Capture the cell that displays the provided text and extract its (X, Y) central coordinate. 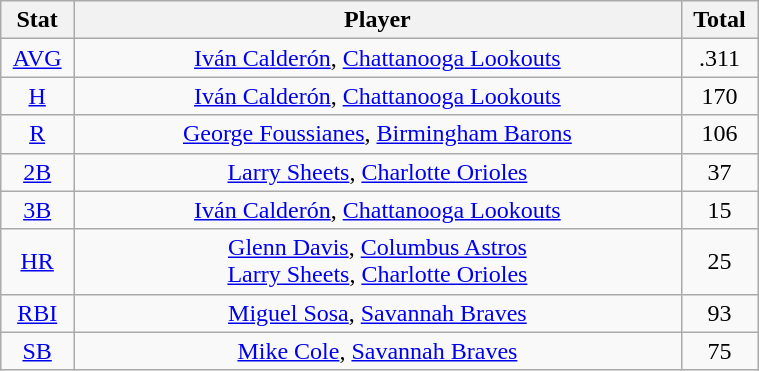
SB (38, 351)
3B (38, 210)
AVG (38, 58)
Miguel Sosa, Savannah Braves (378, 313)
75 (719, 351)
R (38, 134)
170 (719, 96)
H (38, 96)
Player (378, 20)
George Foussianes, Birmingham Barons (378, 134)
Total (719, 20)
Stat (38, 20)
.311 (719, 58)
RBI (38, 313)
37 (719, 172)
25 (719, 262)
93 (719, 313)
106 (719, 134)
2B (38, 172)
Larry Sheets, Charlotte Orioles (378, 172)
Glenn Davis, Columbus Astros Larry Sheets, Charlotte Orioles (378, 262)
15 (719, 210)
Mike Cole, Savannah Braves (378, 351)
HR (38, 262)
